Pinpoint the cell where the given text exists, returning its [x, y] midpoint coordinate. 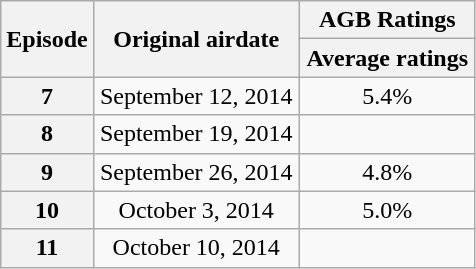
October 3, 2014 [196, 210]
Episode [47, 39]
7 [47, 96]
September 26, 2014 [196, 172]
10 [47, 210]
11 [47, 248]
September 19, 2014 [196, 134]
September 12, 2014 [196, 96]
5.0% [387, 210]
Original airdate [196, 39]
October 10, 2014 [196, 248]
AGB Ratings [387, 20]
4.8% [387, 172]
Average ratings [387, 58]
9 [47, 172]
8 [47, 134]
5.4% [387, 96]
